Capture the cell that displays the provided text and extract its (x, y) central coordinate. 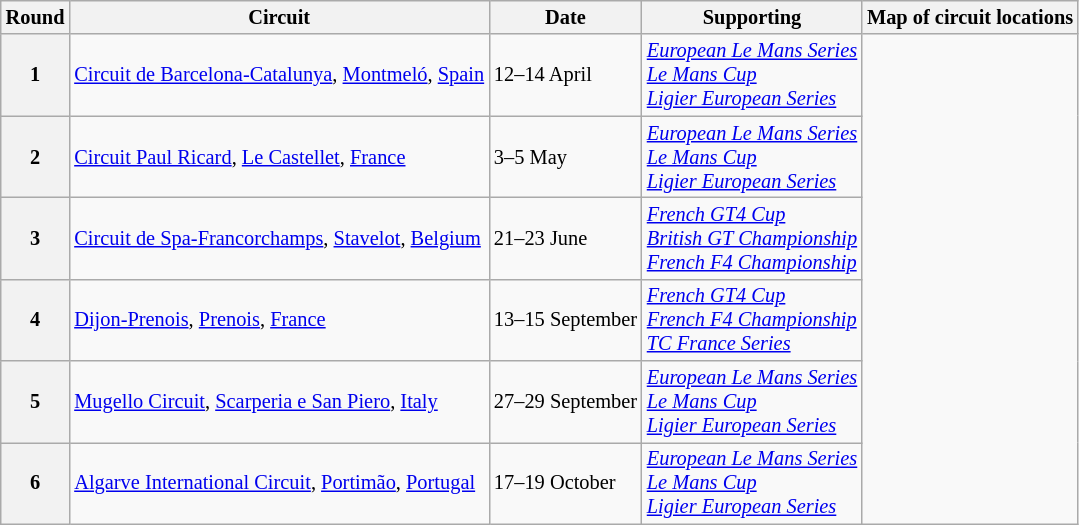
French GT4 CupBritish GT ChampionshipFrench F4 Championship (752, 238)
17–19 October (566, 483)
21–23 June (566, 238)
4 (36, 320)
3 (36, 238)
Circuit de Barcelona-Catalunya, Montmeló, Spain (279, 75)
12–14 April (566, 75)
5 (36, 402)
Circuit Paul Ricard, Le Castellet, France (279, 157)
6 (36, 483)
Circuit de Spa-Francorchamps, Stavelot, Belgium (279, 238)
Supporting (752, 17)
27–29 September (566, 402)
Mugello Circuit, Scarperia e San Piero, Italy (279, 402)
2 (36, 157)
Circuit (279, 17)
1 (36, 75)
Date (566, 17)
13–15 September (566, 320)
Dijon-Prenois, Prenois, France (279, 320)
Algarve International Circuit, Portimão, Portugal (279, 483)
French GT4 CupFrench F4 ChampionshipTC France Series (752, 320)
Map of circuit locations (970, 17)
3–5 May (566, 157)
Round (36, 17)
